Find where the given text appears and provide that cell's center as [x, y] coordinate. 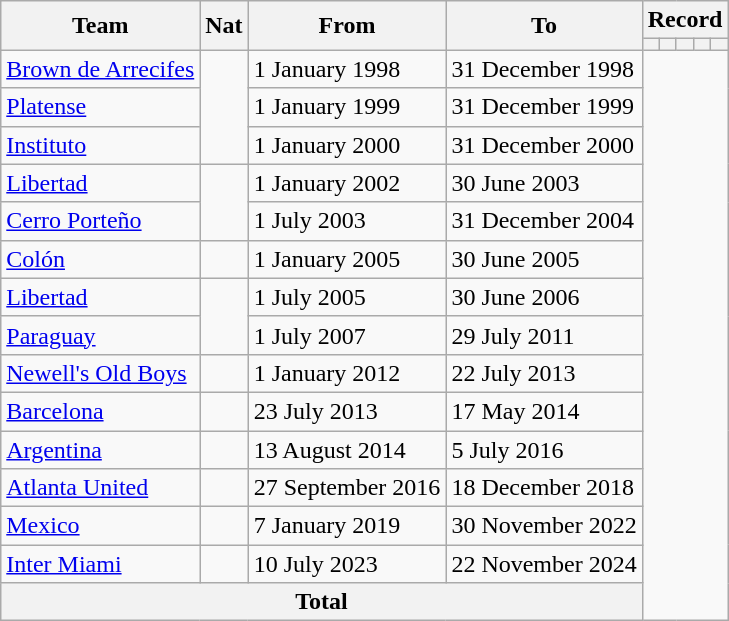
1 January 2002 [347, 183]
Colón [100, 259]
27 September 2016 [347, 488]
31 December 1998 [544, 69]
Platense [100, 107]
1 January 1999 [347, 107]
18 December 2018 [544, 488]
30 June 2005 [544, 259]
Record [685, 20]
22 July 2013 [544, 373]
From [347, 26]
30 June 2006 [544, 297]
30 June 2003 [544, 183]
23 July 2013 [347, 411]
5 July 2016 [544, 449]
31 December 2004 [544, 221]
1 January 2005 [347, 259]
Paraguay [100, 335]
1 July 2005 [347, 297]
Total [322, 602]
Atlanta United [100, 488]
Barcelona [100, 411]
17 May 2014 [544, 411]
30 November 2022 [544, 526]
Nat [224, 26]
Team [100, 26]
13 August 2014 [347, 449]
Argentina [100, 449]
Cerro Porteño [100, 221]
1 July 2003 [347, 221]
Mexico [100, 526]
1 January 1998 [347, 69]
29 July 2011 [544, 335]
1 July 2007 [347, 335]
31 December 1999 [544, 107]
To [544, 26]
31 December 2000 [544, 145]
Instituto [100, 145]
22 November 2024 [544, 564]
1 January 2012 [347, 373]
Inter Miami [100, 564]
1 January 2000 [347, 145]
10 July 2023 [347, 564]
Newell's Old Boys [100, 373]
Brown de Arrecifes [100, 69]
7 January 2019 [347, 526]
